Search for the cell housing the specified text and yield its (X, Y) center coordinate. 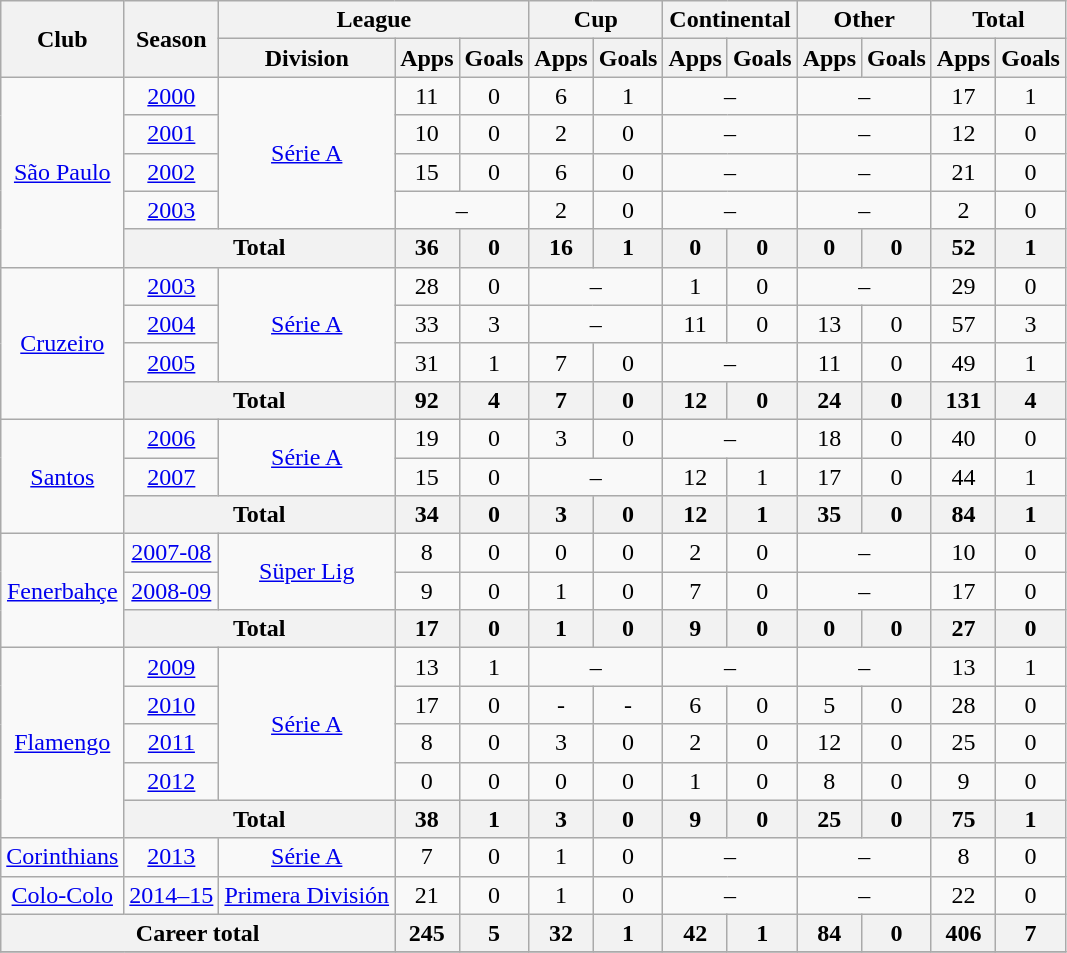
2005 (172, 362)
42 (695, 933)
57 (963, 324)
2014–15 (172, 895)
40 (963, 438)
2000 (172, 96)
245 (427, 933)
22 (963, 895)
Santos (62, 476)
Colo-Colo (62, 895)
2009 (172, 667)
2007 (172, 477)
27 (963, 629)
18 (829, 438)
Flamengo (62, 743)
2010 (172, 705)
131 (963, 400)
44 (963, 477)
406 (963, 933)
São Paulo (62, 172)
Continental (730, 20)
33 (427, 324)
2007-08 (172, 553)
Other (864, 20)
Cup (596, 20)
2012 (172, 781)
Career total (198, 933)
2004 (172, 324)
League (374, 20)
31 (427, 362)
Süper Lig (307, 572)
Division (307, 58)
2013 (172, 857)
2001 (172, 134)
35 (829, 515)
Season (172, 39)
Fenerbahçe (62, 591)
36 (427, 248)
2006 (172, 438)
19 (427, 438)
92 (427, 400)
16 (561, 248)
32 (561, 933)
24 (829, 400)
Club (62, 39)
52 (963, 248)
49 (963, 362)
29 (963, 286)
Corinthians (62, 857)
34 (427, 515)
75 (963, 819)
Cruzeiro (62, 343)
Primera División (307, 895)
2002 (172, 172)
2008-09 (172, 591)
38 (427, 819)
2011 (172, 743)
